Pinpoint the cell where the given text exists, returning its [X, Y] midpoint coordinate. 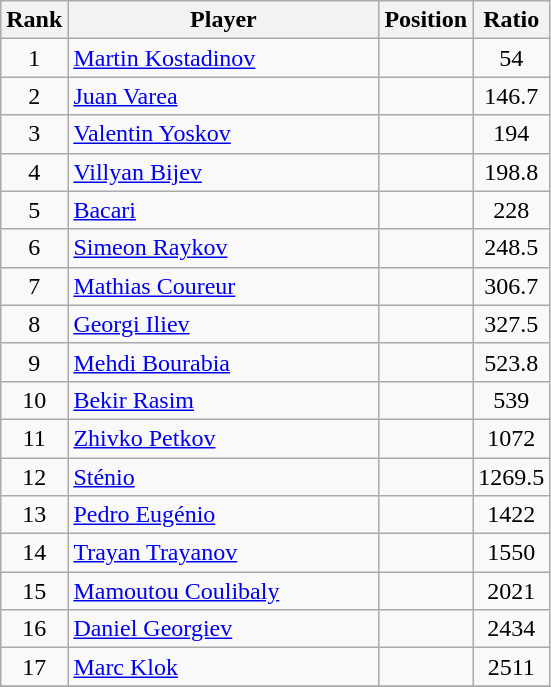
1269.5 [512, 477]
8 [34, 324]
Bekir Rasim [224, 400]
Juan Varea [224, 96]
6 [34, 248]
14 [34, 553]
1 [34, 58]
Ratio [512, 20]
2021 [512, 591]
2434 [512, 629]
Daniel Georgiev [224, 629]
2 [34, 96]
5 [34, 210]
13 [34, 515]
Pedro Eugénio [224, 515]
1550 [512, 553]
1072 [512, 438]
Simeon Raykov [224, 248]
54 [512, 58]
12 [34, 477]
Marc Klok [224, 667]
Mathias Coureur [224, 286]
Valentin Yoskov [224, 134]
228 [512, 210]
17 [34, 667]
4 [34, 172]
1422 [512, 515]
Position [426, 20]
10 [34, 400]
15 [34, 591]
Player [224, 20]
2511 [512, 667]
194 [512, 134]
Zhivko Petkov [224, 438]
248.5 [512, 248]
16 [34, 629]
Trayan Trayanov [224, 553]
Mamoutou Coulibaly [224, 591]
Rank [34, 20]
327.5 [512, 324]
198.8 [512, 172]
Mehdi Bourabia [224, 362]
523.8 [512, 362]
Sténio [224, 477]
Bacari [224, 210]
Martin Kostadinov [224, 58]
7 [34, 286]
146.7 [512, 96]
539 [512, 400]
306.7 [512, 286]
3 [34, 134]
Villyan Bijev [224, 172]
Georgi Iliev [224, 324]
11 [34, 438]
9 [34, 362]
